Pinpoint the cell where the given text exists, returning its (X, Y) midpoint coordinate. 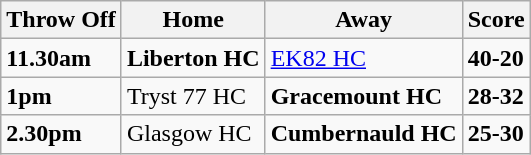
Home (193, 20)
28-32 (496, 96)
1pm (62, 96)
EK82 HC (364, 58)
Tryst 77 HC (193, 96)
40-20 (496, 58)
Away (364, 20)
25-30 (496, 134)
Liberton HC (193, 58)
Cumbernauld HC (364, 134)
2.30pm (62, 134)
Throw Off (62, 20)
Gracemount HC (364, 96)
11.30am (62, 58)
Score (496, 20)
Glasgow HC (193, 134)
